From the cell containing the given text, extract its center point as (x, y) coordinate. 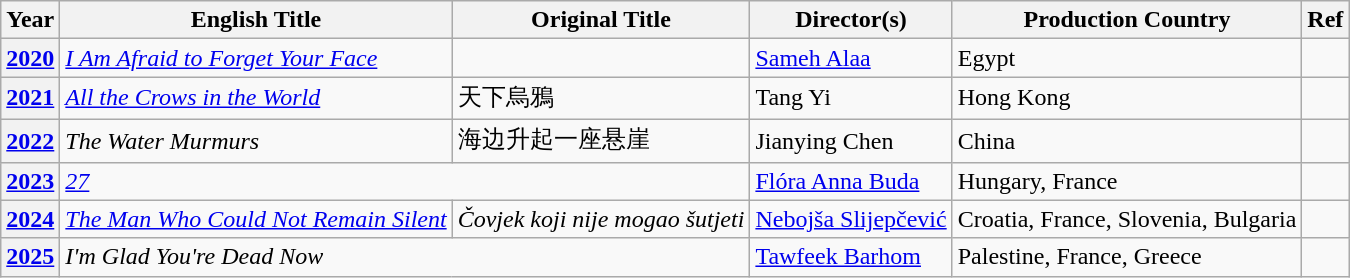
Tawfeek Barhom (851, 257)
Hungary, France (1127, 181)
2023 (30, 181)
2020 (30, 58)
Ref (1326, 20)
Production Country (1127, 20)
天下烏鴉 (601, 98)
Čovjek koji nije mogao šutjeti (601, 219)
2021 (30, 98)
I'm Glad You're Dead Now (405, 257)
Jianying Chen (851, 140)
Original Title (601, 20)
China (1127, 140)
Flóra Anna Buda (851, 181)
2022 (30, 140)
English Title (256, 20)
Tang Yi (851, 98)
Palestine, France, Greece (1127, 257)
Year (30, 20)
海边升起一座悬崖 (601, 140)
Nebojša Slijepčević (851, 219)
Sameh Alaa (851, 58)
2024 (30, 219)
Croatia, France, Slovenia, Bulgaria (1127, 219)
All the Crows in the World (256, 98)
The Man Who Could Not Remain Silent (256, 219)
Director(s) (851, 20)
2025 (30, 257)
The Water Murmurs (256, 140)
Egypt (1127, 58)
I Am Afraid to Forget Your Face (256, 58)
27 (405, 181)
Hong Kong (1127, 98)
